Search for the cell housing the specified text and yield its (X, Y) center coordinate. 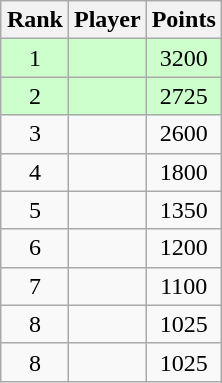
6 (34, 248)
3 (34, 134)
1350 (184, 210)
5 (34, 210)
1800 (184, 172)
Points (184, 20)
1 (34, 58)
1200 (184, 248)
2 (34, 96)
4 (34, 172)
1100 (184, 286)
3200 (184, 58)
2725 (184, 96)
7 (34, 286)
Player (107, 20)
Rank (34, 20)
2600 (184, 134)
